Pinpoint the cell where the given text exists, returning its [X, Y] midpoint coordinate. 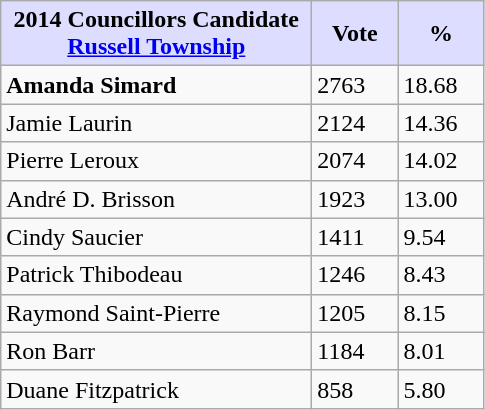
Pierre Leroux [156, 161]
13.00 [441, 199]
14.02 [441, 161]
1923 [355, 199]
8.43 [441, 275]
% [441, 34]
Duane Fitzpatrick [156, 389]
1246 [355, 275]
1205 [355, 313]
Raymond Saint-Pierre [156, 313]
2763 [355, 85]
14.36 [441, 123]
Vote [355, 34]
Cindy Saucier [156, 237]
858 [355, 389]
8.01 [441, 351]
9.54 [441, 237]
2124 [355, 123]
Patrick Thibodeau [156, 275]
8.15 [441, 313]
18.68 [441, 85]
5.80 [441, 389]
Ron Barr [156, 351]
Jamie Laurin [156, 123]
2074 [355, 161]
André D. Brisson [156, 199]
2014 Councillors CandidateRussell Township [156, 34]
1411 [355, 237]
Amanda Simard [156, 85]
1184 [355, 351]
